Pinpoint the cell where the given text exists, returning its (x, y) midpoint coordinate. 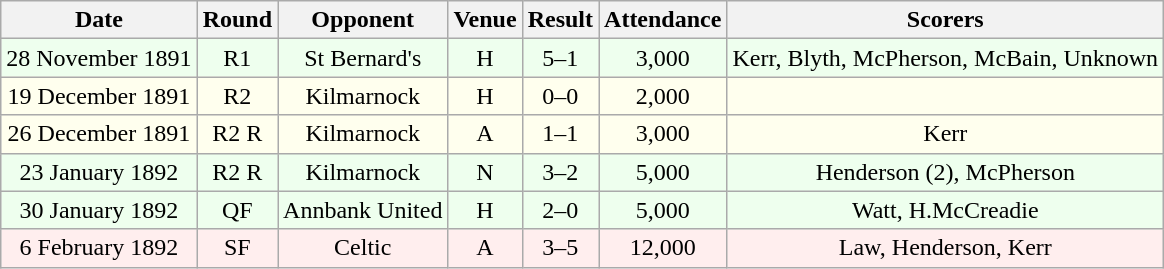
2–0 (560, 210)
R1 (237, 58)
2,000 (663, 96)
Celtic (363, 248)
Kerr, Blyth, McPherson, McBain, Unknown (946, 58)
N (485, 172)
28 November 1891 (99, 58)
Attendance (663, 20)
SF (237, 248)
Kerr (946, 134)
Henderson (2), McPherson (946, 172)
3–5 (560, 248)
Watt, H.McCreadie (946, 210)
0–0 (560, 96)
R2 (237, 96)
Date (99, 20)
Annbank United (363, 210)
Law, Henderson, Kerr (946, 248)
Venue (485, 20)
Round (237, 20)
QF (237, 210)
Scorers (946, 20)
5–1 (560, 58)
1–1 (560, 134)
Opponent (363, 20)
26 December 1891 (99, 134)
12,000 (663, 248)
6 February 1892 (99, 248)
St Bernard's (363, 58)
23 January 1892 (99, 172)
Result (560, 20)
19 December 1891 (99, 96)
30 January 1892 (99, 210)
3–2 (560, 172)
